Capture the cell that displays the provided text and extract its (X, Y) central coordinate. 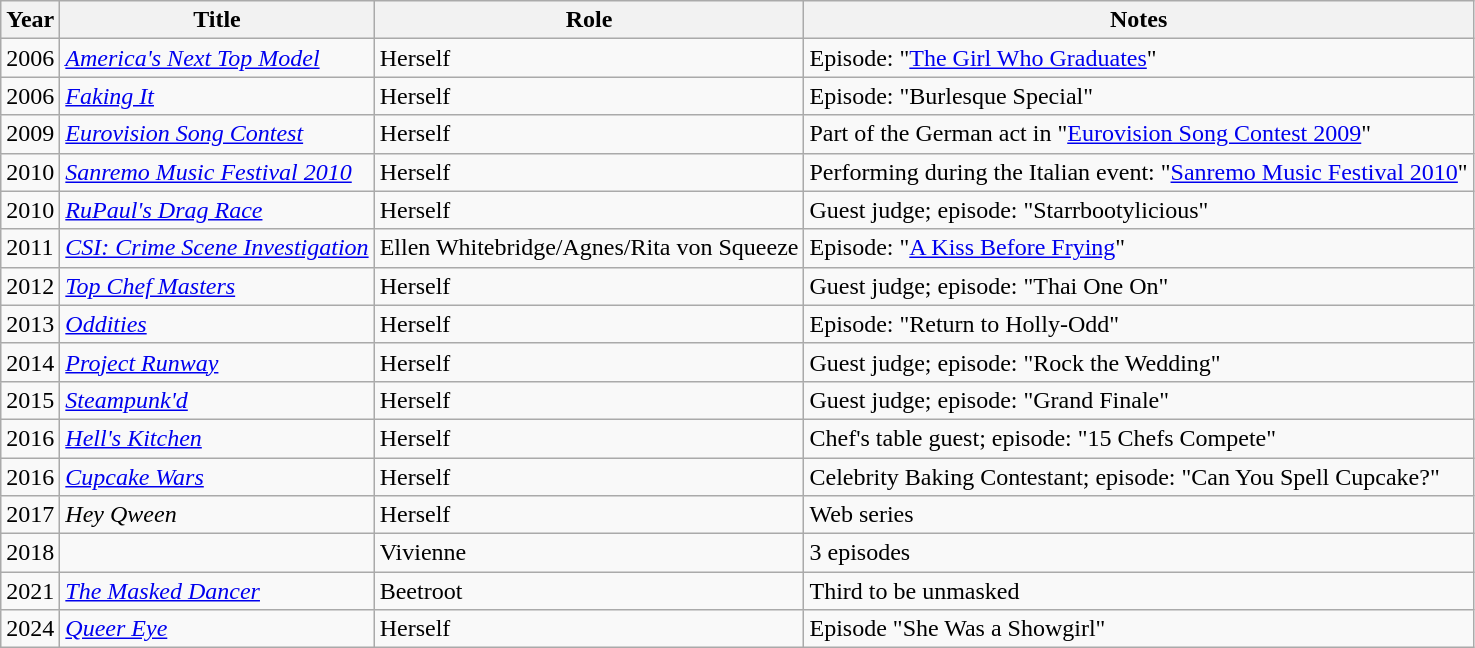
Queer Eye (217, 629)
America's Next Top Model (217, 58)
Part of the German act in "Eurovision Song Contest 2009" (1138, 134)
2018 (30, 553)
Faking It (217, 96)
Third to be unmasked (1138, 591)
CSI: Crime Scene Investigation (217, 248)
Oddities (217, 324)
Title (217, 20)
2021 (30, 591)
Episode: "Return to Holly-Odd" (1138, 324)
Episode: "A Kiss Before Frying" (1138, 248)
2011 (30, 248)
Sanremo Music Festival 2010 (217, 172)
Ellen Whitebridge/Agnes/Rita von Squeeze (589, 248)
Year (30, 20)
Top Chef Masters (217, 286)
2024 (30, 629)
Notes (1138, 20)
Beetroot (589, 591)
Episode: "Burlesque Special" (1138, 96)
Project Runway (217, 362)
Hey Qween (217, 515)
2013 (30, 324)
Chef's table guest; episode: "15 Chefs Compete" (1138, 438)
3 episodes (1138, 553)
2009 (30, 134)
Eurovision Song Contest (217, 134)
Celebrity Baking Contestant; episode: "Can You Spell Cupcake?" (1138, 477)
Guest judge; episode: "Starrbootylicious" (1138, 210)
2015 (30, 400)
Steampunk'd (217, 400)
Vivienne (589, 553)
Guest judge; episode: "Thai One On" (1138, 286)
Web series (1138, 515)
2014 (30, 362)
RuPaul's Drag Race (217, 210)
Episode "She Was a Showgirl" (1138, 629)
Performing during the Italian event: "Sanremo Music Festival 2010" (1138, 172)
2017 (30, 515)
Guest judge; episode: "Rock the Wedding" (1138, 362)
Role (589, 20)
The Masked Dancer (217, 591)
2012 (30, 286)
Guest judge; episode: "Grand Finale" (1138, 400)
Hell's Kitchen (217, 438)
Cupcake Wars (217, 477)
Episode: "The Girl Who Graduates" (1138, 58)
